Determine the [x, y] coordinate at the center of the cell enclosing the given text.  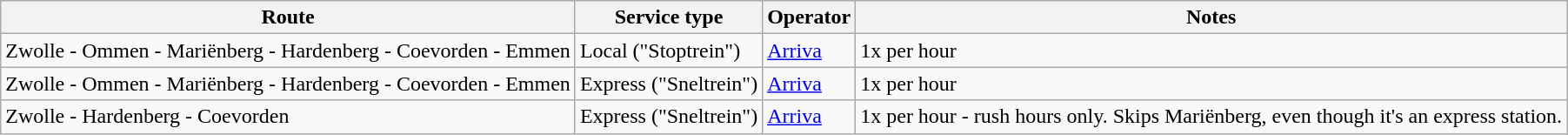
Operator [809, 17]
1x per hour - rush hours only. Skips Mariënberg, even though it's an express station. [1211, 117]
Service type [668, 17]
Zwolle - Hardenberg - Coevorden [289, 117]
Local ("Stoptrein") [668, 51]
Notes [1211, 17]
Route [289, 17]
